Pinpoint the cell where the given text exists, returning its [x, y] midpoint coordinate. 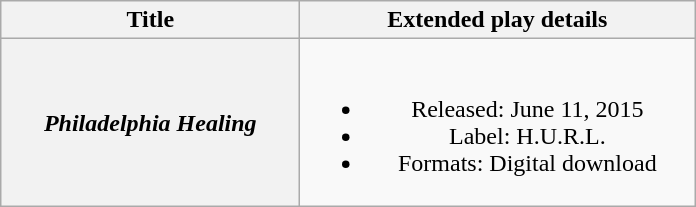
Extended play details [498, 20]
Title [150, 20]
Philadelphia Healing [150, 122]
Released: June 11, 2015Label: H.U.R.L.Formats: Digital download [498, 122]
